Return (X, Y) of the center of cell containing provided text 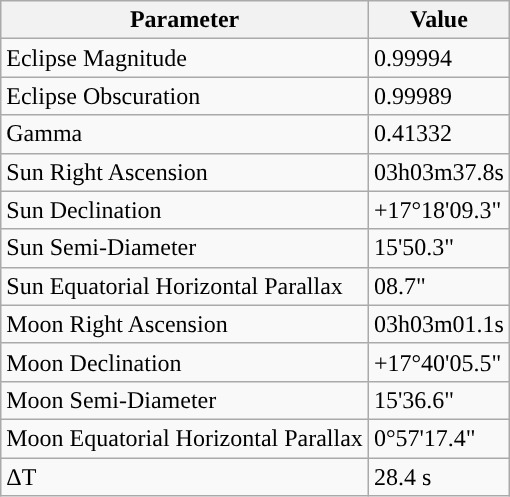
+17°40'05.5" (438, 362)
0°57'17.4" (438, 438)
Parameter (185, 20)
15'50.3" (438, 248)
0.99989 (438, 96)
Value (438, 20)
0.41332 (438, 134)
08.7" (438, 286)
Eclipse Magnitude (185, 58)
Sun Right Ascension (185, 172)
Moon Semi-Diameter (185, 400)
0.99994 (438, 58)
Eclipse Obscuration (185, 96)
Sun Declination (185, 210)
Moon Declination (185, 362)
03h03m37.8s (438, 172)
Gamma (185, 134)
ΔT (185, 477)
Sun Semi-Diameter (185, 248)
Sun Equatorial Horizontal Parallax (185, 286)
28.4 s (438, 477)
+17°18'09.3" (438, 210)
Moon Equatorial Horizontal Parallax (185, 438)
03h03m01.1s (438, 324)
15'36.6" (438, 400)
Moon Right Ascension (185, 324)
